Extract the [x, y] coordinate from the center of the cell holding the provided text.  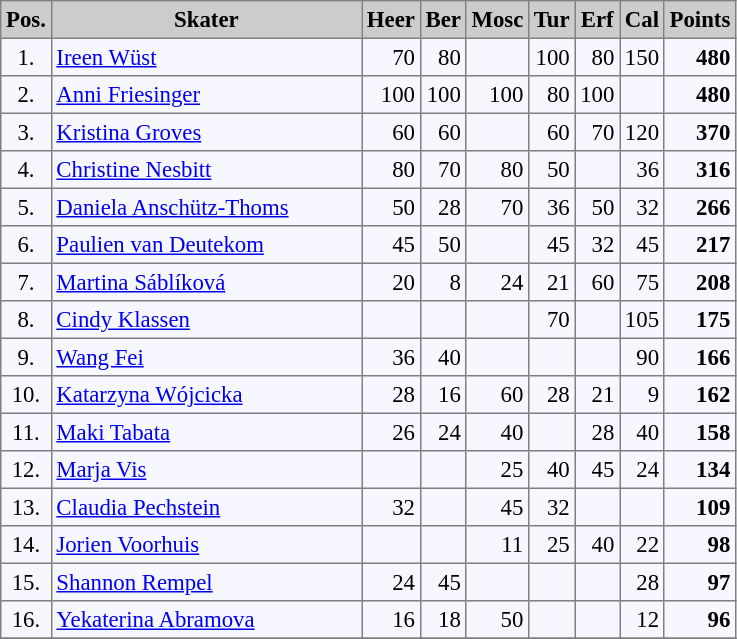
Claudia Pechstein [206, 507]
Mosc [497, 20]
162 [700, 395]
Ber [443, 20]
16. [26, 620]
Tur [552, 20]
150 [642, 57]
Shannon Rempel [206, 582]
2. [26, 95]
15. [26, 582]
Wang Fei [206, 357]
8 [443, 282]
Paulien van Deutekom [206, 245]
158 [700, 432]
97 [700, 582]
Daniela Anschütz-Thoms [206, 207]
22 [642, 545]
Erf [598, 20]
120 [642, 132]
18 [443, 620]
105 [642, 320]
90 [642, 357]
9 [642, 395]
370 [700, 132]
Points [700, 20]
Yekaterina Abramova [206, 620]
20 [392, 282]
208 [700, 282]
11. [26, 432]
7. [26, 282]
26 [392, 432]
316 [700, 170]
Maki Tabata [206, 432]
175 [700, 320]
Heer [392, 20]
Christine Nesbitt [206, 170]
Kristina Groves [206, 132]
1. [26, 57]
Martina Sáblíková [206, 282]
4. [26, 170]
9. [26, 357]
Cal [642, 20]
Cindy Klassen [206, 320]
14. [26, 545]
Pos. [26, 20]
166 [700, 357]
Jorien Voorhuis [206, 545]
6. [26, 245]
Marja Vis [206, 470]
3. [26, 132]
12 [642, 620]
98 [700, 545]
Anni Friesinger [206, 95]
75 [642, 282]
11 [497, 545]
13. [26, 507]
Ireen Wüst [206, 57]
10. [26, 395]
8. [26, 320]
Skater [206, 20]
Katarzyna Wójcicka [206, 395]
12. [26, 470]
96 [700, 620]
5. [26, 207]
266 [700, 207]
217 [700, 245]
134 [700, 470]
109 [700, 507]
